For the text-containing cell, return its midpoint in (X, Y) coordinate format. 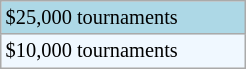
$10,000 tournaments (124, 51)
$25,000 tournaments (124, 17)
